Identify which cell holds the provided text, then report its (X, Y) central coordinate. 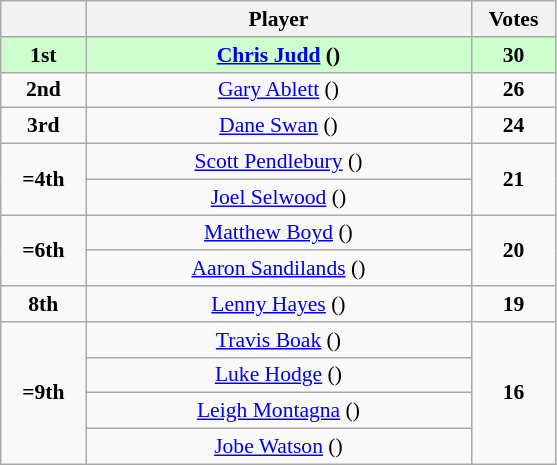
1st (44, 55)
21 (514, 180)
16 (514, 393)
24 (514, 126)
Votes (514, 19)
Joel Selwood () (278, 197)
Lenny Hayes () (278, 304)
3rd (44, 126)
26 (514, 90)
20 (514, 250)
Scott Pendlebury () (278, 162)
=9th (44, 393)
Gary Ablett () (278, 90)
Jobe Watson () (278, 447)
Leigh Montagna () (278, 411)
8th (44, 304)
2nd (44, 90)
Matthew Boyd () (278, 233)
Aaron Sandilands () (278, 269)
Player (278, 19)
=6th (44, 250)
19 (514, 304)
=4th (44, 180)
Chris Judd () (278, 55)
Luke Hodge () (278, 375)
Dane Swan () (278, 126)
30 (514, 55)
Travis Boak () (278, 340)
